Capture the cell that displays the provided text and extract its [X, Y] central coordinate. 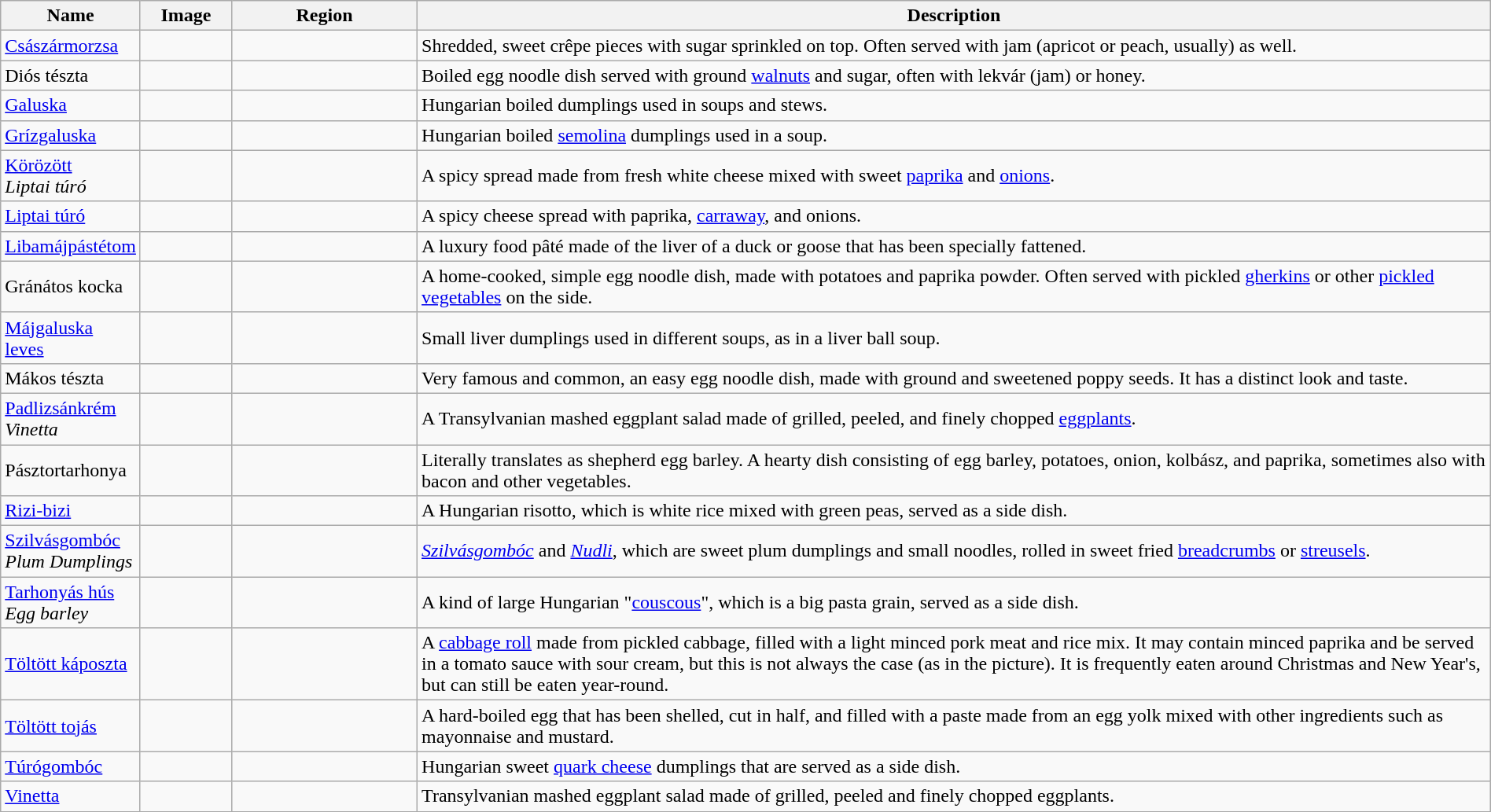
Transylvanian mashed eggplant salad made of grilled, peeled and finely chopped eggplants. [955, 796]
Vinetta [71, 796]
Mákos tészta [71, 378]
Töltött tojás [71, 726]
Name [71, 16]
Liptai túró [71, 216]
Szilvásgombóc and Nudli, which are sweet plum dumplings and small noodles, rolled in sweet fried breadcrumbs or streusels. [955, 552]
Very famous and common, an easy egg noodle dish, made with ground and sweetened poppy seeds. It has a distinct look and taste. [955, 378]
Gránátos kocka [71, 286]
PadlizsánkrémVinetta [71, 418]
Hungarian boiled dumplings used in soups and stews. [955, 105]
Boiled egg noodle dish served with ground walnuts and sugar, often with lekvár (jam) or honey. [955, 75]
A Transylvanian mashed eggplant salad made of grilled, peeled, and finely chopped eggplants. [955, 418]
Description [955, 16]
SzilvásgombócPlum Dumplings [71, 552]
KörözöttLiptai túró [71, 176]
Region [324, 16]
Image [186, 16]
A Hungarian risotto, which is white rice mixed with green peas, served as a side dish. [955, 511]
A luxury food pâté made of the liver of a duck or goose that has been specially fattened. [955, 246]
A kind of large Hungarian "couscous", which is a big pasta grain, served as a side dish. [955, 602]
Galuska [71, 105]
A spicy spread made from fresh white cheese mixed with sweet paprika and onions. [955, 176]
Töltött káposzta [71, 664]
Diós tészta [71, 75]
A spicy cheese spread with paprika, carraway, and onions. [955, 216]
Pásztortarhonya [71, 470]
Tarhonyás húsEgg barley [71, 602]
Shredded, sweet crêpe pieces with sugar sprinkled on top. Often served with jam (apricot or peach, usually) as well. [955, 46]
Grízgaluska [71, 135]
Májgaluska leves [71, 338]
Hungarian sweet quark cheese dumplings that are served as a side dish. [955, 766]
Túrógombóc [71, 766]
Császármorzsa [71, 46]
Hungarian boiled semolina dumplings used in a soup. [955, 135]
Libamájpástétom [71, 246]
Small liver dumplings used in different soups, as in a liver ball soup. [955, 338]
Rizi-bizi [71, 511]
